Extract the (x, y) coordinate from the center of the cell holding the provided text.  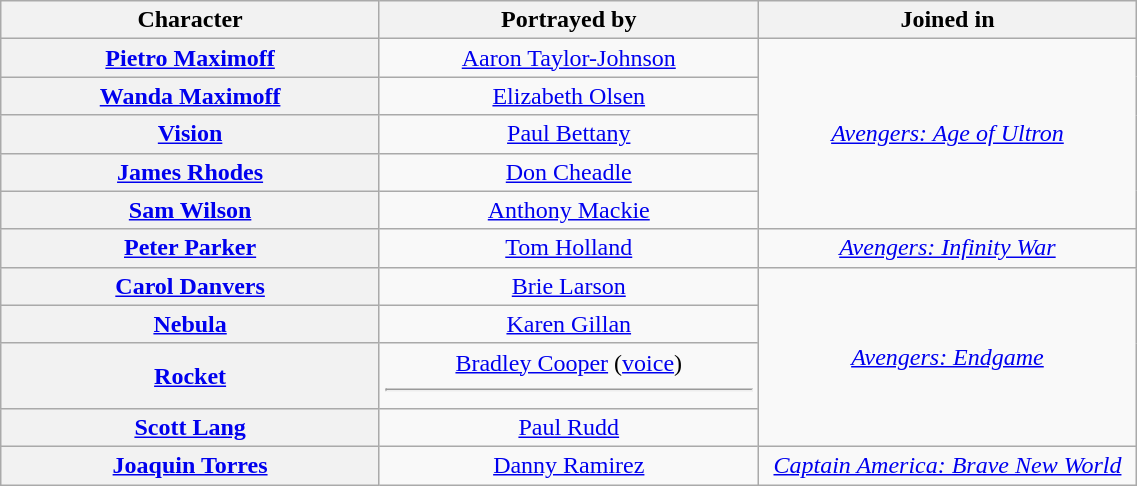
Karen Gillan (568, 324)
Character (190, 20)
Wanda Maximoff (190, 96)
Elizabeth Olsen (568, 96)
Paul Rudd (568, 427)
Avengers: Infinity War (948, 248)
Bradley Cooper (voice) (568, 376)
Tom Holland (568, 248)
Danny Ramirez (568, 465)
Portrayed by (568, 20)
Scott Lang (190, 427)
Avengers: Age of Ultron (948, 134)
Don Cheadle (568, 172)
Vision (190, 134)
Pietro Maximoff (190, 58)
Rocket (190, 376)
Avengers: Endgame (948, 356)
Joaquin Torres (190, 465)
Carol Danvers (190, 286)
Aaron Taylor-Johnson (568, 58)
Joined in (948, 20)
Paul Bettany (568, 134)
Anthony Mackie (568, 210)
Captain America: Brave New World (948, 465)
James Rhodes (190, 172)
Nebula (190, 324)
Peter Parker (190, 248)
Sam Wilson (190, 210)
Brie Larson (568, 286)
